For the text-containing cell, return its midpoint in (X, Y) coordinate format. 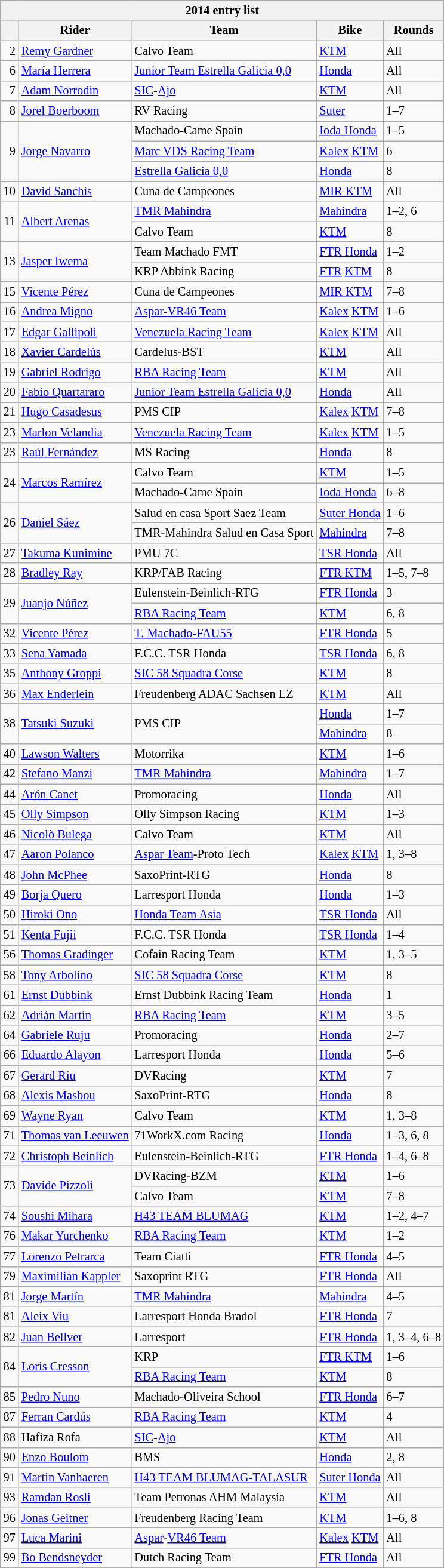
Gabriel Rodrigo (75, 372)
73 (10, 1186)
Albert Arenas (75, 221)
DVRacing (224, 1075)
1–5, 7–8 (414, 573)
H43 TEAM BLUMAG (224, 1216)
61 (10, 995)
Makar Yurchenko (75, 1236)
20 (10, 392)
1–4, 6–8 (414, 1156)
Team (224, 30)
Raúl Fernández (75, 453)
2, 8 (414, 1458)
Edgar Gallipoli (75, 332)
Martin Vanhaeren (75, 1477)
56 (10, 955)
Aleix Viu (75, 1317)
36 (10, 694)
85 (10, 1397)
91 (10, 1477)
Thomas Gradinger (75, 955)
88 (10, 1437)
87 (10, 1417)
27 (10, 553)
Larresport Honda Bradol (224, 1317)
TMR-Mahindra Salud en Casa Sport (224, 533)
15 (10, 292)
51 (10, 935)
Ernst Dubbink Racing Team (224, 995)
1, 3–4, 6–8 (414, 1337)
Lawson Walters (75, 754)
Lorenzo Petrarca (75, 1256)
68 (10, 1096)
Freudenberg ADAC Sachsen LZ (224, 694)
3 (414, 593)
Pedro Nuno (75, 1397)
79 (10, 1277)
3–5 (414, 1015)
Larresport (224, 1337)
1, 3–5 (414, 955)
Marlon Velandia (75, 432)
Remy Gardner (75, 51)
72 (10, 1156)
Borja Quero (75, 894)
1 (414, 995)
MS Racing (224, 453)
77 (10, 1256)
10 (10, 191)
97 (10, 1538)
64 (10, 1035)
58 (10, 975)
Adrián Martín (75, 1015)
Alexis Masbou (75, 1096)
Tony Arbolino (75, 975)
Bo Bendsneyder (75, 1558)
71WorkX.com Racing (224, 1136)
1–2, 4–7 (414, 1216)
Daniel Sáez (75, 523)
21 (10, 412)
Hugo Casadesus (75, 412)
Jorge Navarro (75, 150)
Motorrika (224, 754)
28 (10, 573)
1–6, 8 (414, 1518)
Tatsuki Suzuki (75, 724)
Team Machado FMT (224, 251)
Andrea Migno (75, 312)
John McPhee (75, 875)
29 (10, 603)
Bike (350, 30)
47 (10, 854)
13 (10, 262)
Thomas van Leeuwen (75, 1136)
Maximilian Kappler (75, 1277)
KRP/FAB Racing (224, 573)
Eduardo Alayon (75, 1055)
84 (10, 1366)
David Sanchis (75, 191)
40 (10, 754)
Kenta Fujii (75, 935)
Cardelus-BST (224, 352)
93 (10, 1498)
6–7 (414, 1397)
Ramdan Rosli (75, 1498)
Estrella Galicia 0,0 (224, 171)
Juan Bellver (75, 1337)
90 (10, 1458)
Hiroki Ono (75, 915)
Christoph Beinlich (75, 1156)
Honda Team Asia (224, 915)
Soushi Mihara (75, 1216)
Takuma Kunimine (75, 553)
Marcos Ramírez (75, 482)
69 (10, 1115)
Davide Pizzoli (75, 1186)
Gerard Riu (75, 1075)
42 (10, 774)
74 (10, 1216)
17 (10, 332)
2014 entry list (222, 10)
44 (10, 794)
16 (10, 312)
Juanjo Núñez (75, 603)
48 (10, 875)
Jasper Iwema (75, 262)
66 (10, 1055)
Dutch Racing Team (224, 1558)
Jorge Martín (75, 1296)
19 (10, 372)
99 (10, 1558)
Luca Marini (75, 1538)
26 (10, 523)
Aspar Team-Proto Tech (224, 854)
María Herrera (75, 70)
Hafiza Rofa (75, 1437)
Suter (350, 111)
Gabriele Ruju (75, 1035)
Ferran Cardús (75, 1417)
62 (10, 1015)
1–3, 6, 8 (414, 1136)
Nicolò Bulega (75, 834)
T. Machado-FAU55 (224, 634)
Sena Yamada (75, 653)
Ernst Dubbink (75, 995)
Max Enderlein (75, 694)
35 (10, 674)
KRP Abbink Racing (224, 272)
9 (10, 150)
DVRacing-BZM (224, 1176)
Machado-Oliveira School (224, 1397)
33 (10, 653)
Wayne Ryan (75, 1115)
49 (10, 894)
Anthony Groppi (75, 674)
1–2, 6 (414, 211)
Rider (75, 30)
11 (10, 221)
5 (414, 634)
5–6 (414, 1055)
Adam Norrodin (75, 91)
Arón Canet (75, 794)
Saxoprint RTG (224, 1277)
1–4 (414, 935)
KRP (224, 1357)
Aaron Polanco (75, 854)
4 (414, 1417)
6–8 (414, 493)
Jorel Boerboom (75, 111)
Jonas Geitner (75, 1518)
76 (10, 1236)
RV Racing (224, 111)
2–7 (414, 1035)
Salud en casa Sport Saez Team (224, 513)
PMU 7C (224, 553)
82 (10, 1337)
Olly Simpson (75, 814)
96 (10, 1518)
32 (10, 634)
Bradley Ray (75, 573)
Cofain Racing Team (224, 955)
BMS (224, 1458)
38 (10, 724)
Fabio Quartararo (75, 392)
71 (10, 1136)
24 (10, 482)
45 (10, 814)
Stefano Manzi (75, 774)
50 (10, 915)
Team Ciatti (224, 1256)
Loris Cresson (75, 1366)
Team Petronas AHM Malaysia (224, 1498)
67 (10, 1075)
Olly Simpson Racing (224, 814)
Enzo Boulom (75, 1458)
18 (10, 352)
2 (10, 51)
Marc VDS Racing Team (224, 151)
Freudenberg Racing Team (224, 1518)
Xavier Cardelús (75, 352)
46 (10, 834)
Rounds (414, 30)
H43 TEAM BLUMAG-TALASUR (224, 1477)
